Capture the cell that displays the provided text and extract its [X, Y] central coordinate. 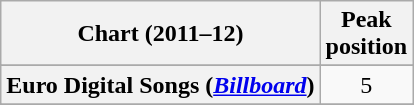
Chart (2011–12) [160, 34]
Euro Digital Songs (Billboard) [160, 85]
Peak position [366, 34]
5 [366, 85]
